Find where the given text appears and provide that cell's center as (X, Y) coordinate. 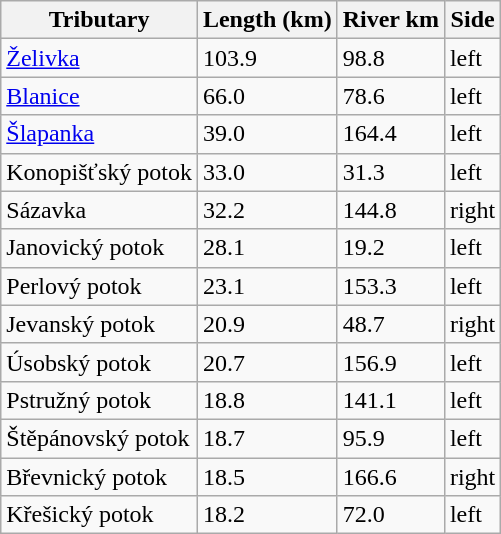
31.3 (390, 172)
Perlový potok (100, 286)
20.7 (267, 362)
66.0 (267, 96)
18.7 (267, 438)
Blanice (100, 96)
78.6 (390, 96)
Length (km) (267, 20)
23.1 (267, 286)
Úsobský potok (100, 362)
48.7 (390, 324)
Šlapanka (100, 134)
164.4 (390, 134)
20.9 (267, 324)
19.2 (390, 248)
98.8 (390, 58)
Tributary (100, 20)
Jevanský potok (100, 324)
103.9 (267, 58)
32.2 (267, 210)
Želivka (100, 58)
72.0 (390, 515)
144.8 (390, 210)
39.0 (267, 134)
166.6 (390, 477)
18.5 (267, 477)
Sázavka (100, 210)
18.2 (267, 515)
153.3 (390, 286)
Břevnický potok (100, 477)
Štěpánovský potok (100, 438)
Pstružný potok (100, 400)
18.8 (267, 400)
River km (390, 20)
141.1 (390, 400)
95.9 (390, 438)
Křešický potok (100, 515)
28.1 (267, 248)
Side (472, 20)
33.0 (267, 172)
Janovický potok (100, 248)
Konopišťský potok (100, 172)
156.9 (390, 362)
